Pinpoint the cell where the given text exists, returning its (X, Y) midpoint coordinate. 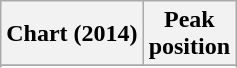
Peakposition (189, 34)
Chart (2014) (72, 34)
